For the text-containing cell, return its midpoint in (X, Y) coordinate format. 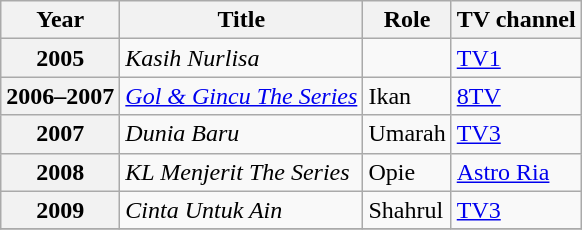
8TV (516, 96)
Title (242, 20)
Dunia Baru (242, 134)
Ikan (407, 96)
Year (60, 20)
Kasih Nurlisa (242, 58)
Shahrul (407, 210)
Astro Ria (516, 172)
Role (407, 20)
2006–2007 (60, 96)
Gol & Gincu The Series (242, 96)
Cinta Untuk Ain (242, 210)
Opie (407, 172)
TV channel (516, 20)
2005 (60, 58)
TV1 (516, 58)
Umarah (407, 134)
KL Menjerit The Series (242, 172)
2007 (60, 134)
2008 (60, 172)
2009 (60, 210)
